Provide the (X, Y) coordinate of the cell's center where the given text is located.  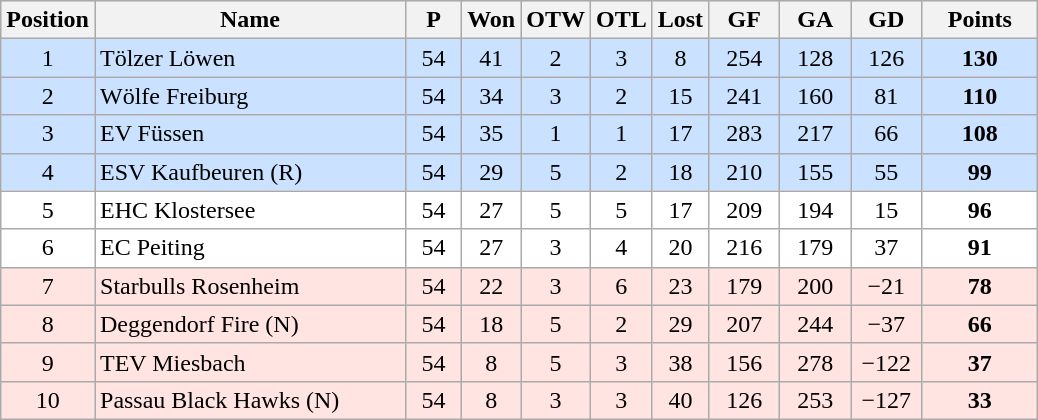
210 (744, 172)
−37 (886, 324)
OTW (556, 20)
110 (980, 96)
Points (980, 20)
Name (250, 20)
−21 (886, 286)
Starbulls Rosenheim (250, 286)
EC Peiting (250, 248)
55 (886, 172)
Position (48, 20)
96 (980, 210)
7 (48, 286)
34 (492, 96)
91 (980, 248)
155 (816, 172)
EV Füssen (250, 134)
128 (816, 58)
278 (816, 362)
156 (744, 362)
81 (886, 96)
41 (492, 58)
22 (492, 286)
EHC Klostersee (250, 210)
207 (744, 324)
35 (492, 134)
−127 (886, 400)
Lost (680, 20)
38 (680, 362)
130 (980, 58)
241 (744, 96)
200 (816, 286)
283 (744, 134)
217 (816, 134)
10 (48, 400)
209 (744, 210)
−122 (886, 362)
9 (48, 362)
78 (980, 286)
Tölzer Löwen (250, 58)
GD (886, 20)
254 (744, 58)
108 (980, 134)
Won (492, 20)
Wölfe Freiburg (250, 96)
23 (680, 286)
ESV Kaufbeuren (R) (250, 172)
216 (744, 248)
253 (816, 400)
GA (816, 20)
Deggendorf Fire (N) (250, 324)
20 (680, 248)
160 (816, 96)
TEV Miesbach (250, 362)
99 (980, 172)
244 (816, 324)
40 (680, 400)
P (434, 20)
GF (744, 20)
Passau Black Hawks (N) (250, 400)
33 (980, 400)
194 (816, 210)
OTL (621, 20)
